Return (X, Y) of the center of cell containing provided text 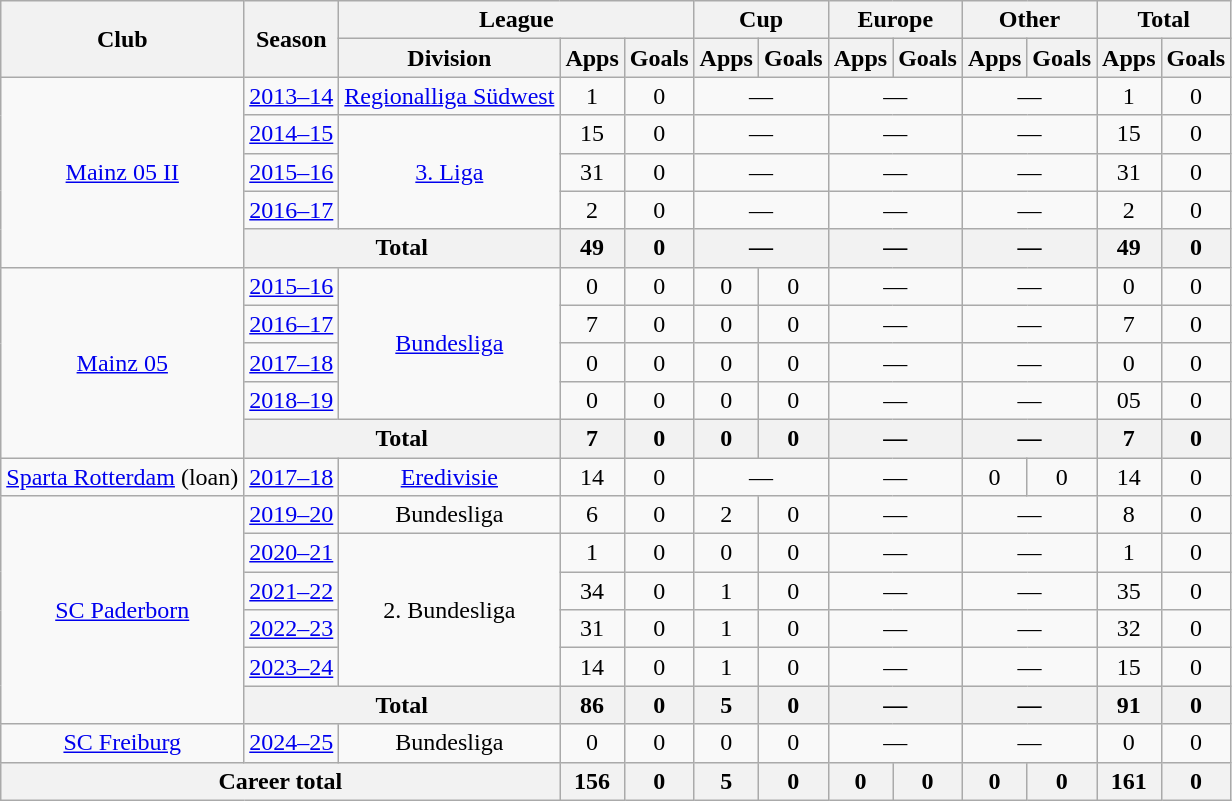
Season (292, 39)
2024–25 (292, 743)
6 (592, 515)
Division (450, 58)
8 (1129, 515)
Sparta Rotterdam (loan) (122, 477)
Career total (280, 781)
2014–15 (292, 134)
Europe (895, 20)
SC Paderborn (122, 610)
2013–14 (292, 96)
34 (592, 591)
05 (1129, 400)
Mainz 05 II (122, 172)
161 (1129, 781)
SC Freiburg (122, 743)
156 (592, 781)
2. Bundesliga (450, 610)
League (516, 20)
Club (122, 39)
Mainz 05 (122, 362)
2019–20 (292, 515)
Cup (761, 20)
91 (1129, 705)
Regionalliga Südwest (450, 96)
3. Liga (450, 172)
2018–19 (292, 400)
2022–23 (292, 629)
86 (592, 705)
2020–21 (292, 553)
32 (1129, 629)
35 (1129, 591)
Other (1029, 20)
Eredivisie (450, 477)
2021–22 (292, 591)
2023–24 (292, 667)
